Pinpoint the cell where the given text exists, returning its [x, y] midpoint coordinate. 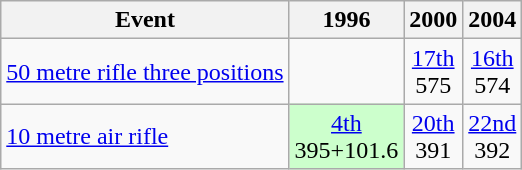
2000 [434, 20]
Event [145, 20]
1996 [346, 20]
22nd392 [492, 136]
2004 [492, 20]
4th395+101.6 [346, 136]
20th391 [434, 136]
17th575 [434, 72]
16th574 [492, 72]
10 metre air rifle [145, 136]
50 metre rifle three positions [145, 72]
